Return [X, Y] of the center of cell containing provided text 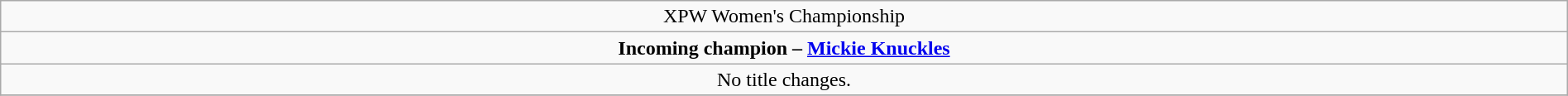
XPW Women's Championship [784, 17]
Incoming champion – Mickie Knuckles [784, 48]
No title changes. [784, 79]
